From the cell containing the given text, extract its center point as [x, y] coordinate. 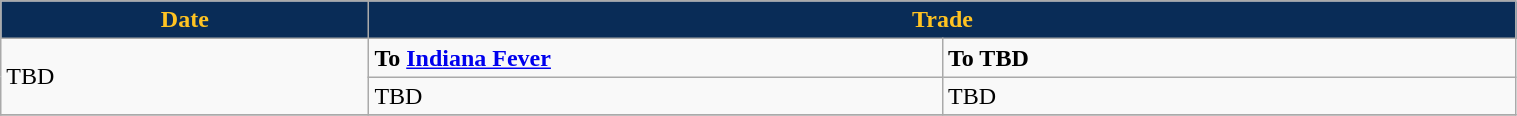
Trade [942, 20]
Date [185, 20]
To TBD [1229, 58]
To Indiana Fever [656, 58]
